Locate the cell with the specified text and output its (X, Y) center coordinate. 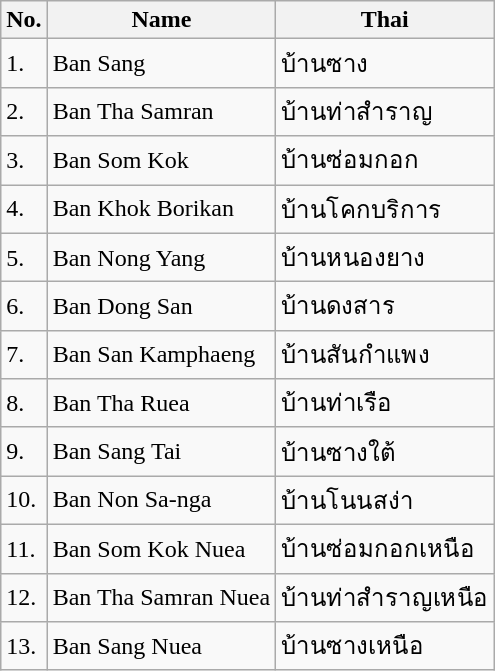
3. (24, 160)
4. (24, 208)
บ้านซางเหนือ (385, 646)
บ้านท่าเรือ (385, 404)
บ้านท่าสำราญ (385, 112)
บ้านท่าสำราญเหนือ (385, 598)
บ้านซ่อมกอกเหนือ (385, 548)
5. (24, 258)
Ban Som Kok Nuea (162, 548)
13. (24, 646)
2. (24, 112)
8. (24, 404)
Ban Tha Samran Nuea (162, 598)
บ้านโนนสง่า (385, 500)
บ้านซาง (385, 64)
6. (24, 306)
Ban Dong San (162, 306)
1. (24, 64)
Ban Tha Ruea (162, 404)
Ban Sang (162, 64)
บ้านซ่อมกอก (385, 160)
7. (24, 354)
Ban Khok Borikan (162, 208)
11. (24, 548)
12. (24, 598)
Ban Nong Yang (162, 258)
บ้านดงสาร (385, 306)
10. (24, 500)
Ban Sang Nuea (162, 646)
Ban Som Kok (162, 160)
Ban Sang Tai (162, 452)
Ban Non Sa-nga (162, 500)
Thai (385, 20)
Ban San Kamphaeng (162, 354)
บ้านโคกบริการ (385, 208)
Name (162, 20)
Ban Tha Samran (162, 112)
บ้านสันกำแพง (385, 354)
บ้านหนองยาง (385, 258)
No. (24, 20)
9. (24, 452)
บ้านซางใต้ (385, 452)
